Locate the cell with the specified text and output its (X, Y) center coordinate. 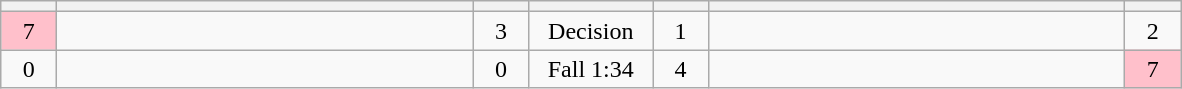
Fall 1:34 (591, 69)
4 (680, 69)
3 (501, 31)
2 (1153, 31)
Decision (591, 31)
1 (680, 31)
